Return the [X, Y] coordinate for the center point of the cell that contains the specified text.  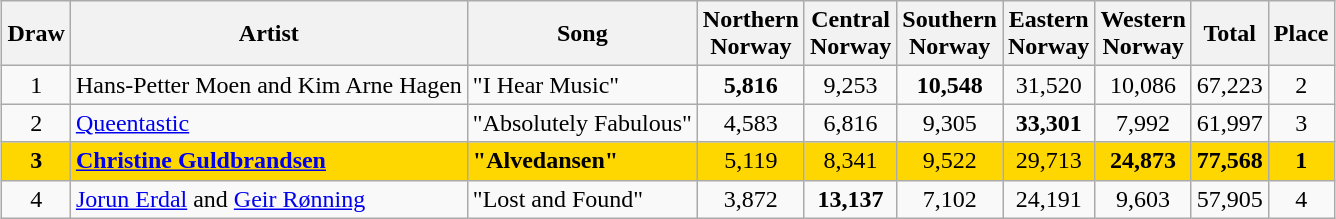
"Absolutely Fabulous" [582, 123]
4,583 [750, 123]
5,816 [750, 85]
"I Hear Music" [582, 85]
Total [1230, 34]
Hans-Petter Moen and Kim Arne Hagen [268, 85]
29,713 [1048, 161]
57,905 [1230, 199]
7,992 [1143, 123]
9,305 [950, 123]
7,102 [950, 199]
Song [582, 34]
24,191 [1048, 199]
Jorun Erdal and Geir Rønning [268, 199]
9,522 [950, 161]
WesternNorway [1143, 34]
Place [1301, 34]
Artist [268, 34]
67,223 [1230, 85]
NorthernNorway [750, 34]
9,603 [1143, 199]
33,301 [1048, 123]
Draw [36, 34]
"Alvedansen" [582, 161]
77,568 [1230, 161]
5,119 [750, 161]
10,548 [950, 85]
EasternNorway [1048, 34]
10,086 [1143, 85]
9,253 [850, 85]
6,816 [850, 123]
Queentastic [268, 123]
24,873 [1143, 161]
CentralNorway [850, 34]
61,997 [1230, 123]
8,341 [850, 161]
Christine Guldbrandsen [268, 161]
13,137 [850, 199]
"Lost and Found" [582, 199]
SouthernNorway [950, 34]
31,520 [1048, 85]
3,872 [750, 199]
